Search for the cell housing the specified text and yield its (X, Y) center coordinate. 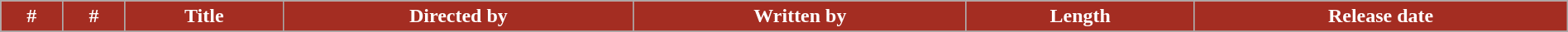
Release date (1381, 16)
Title (203, 16)
Written by (800, 16)
Directed by (458, 16)
Length (1080, 16)
